Determine the [x, y] coordinate at the center of the cell enclosing the given text.  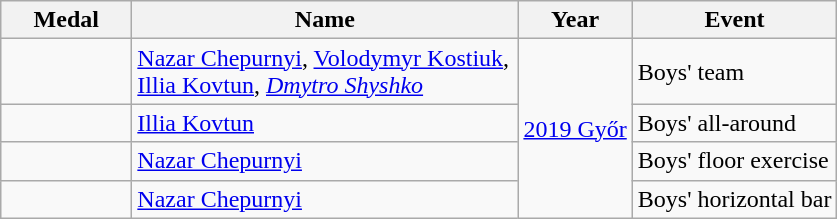
Event [734, 20]
Nazar Chepurnyi, Volodymyr Kostiuk, Illia Kovtun, Dmytro Shyshko [325, 72]
Medal [66, 20]
Year [575, 20]
2019 Győr [575, 128]
Illia Kovtun [325, 123]
Boys' floor exercise [734, 161]
Boys' team [734, 72]
Name [325, 20]
Boys' horizontal bar [734, 199]
Boys' all-around [734, 123]
